From the cell containing the given text, extract its center point as [x, y] coordinate. 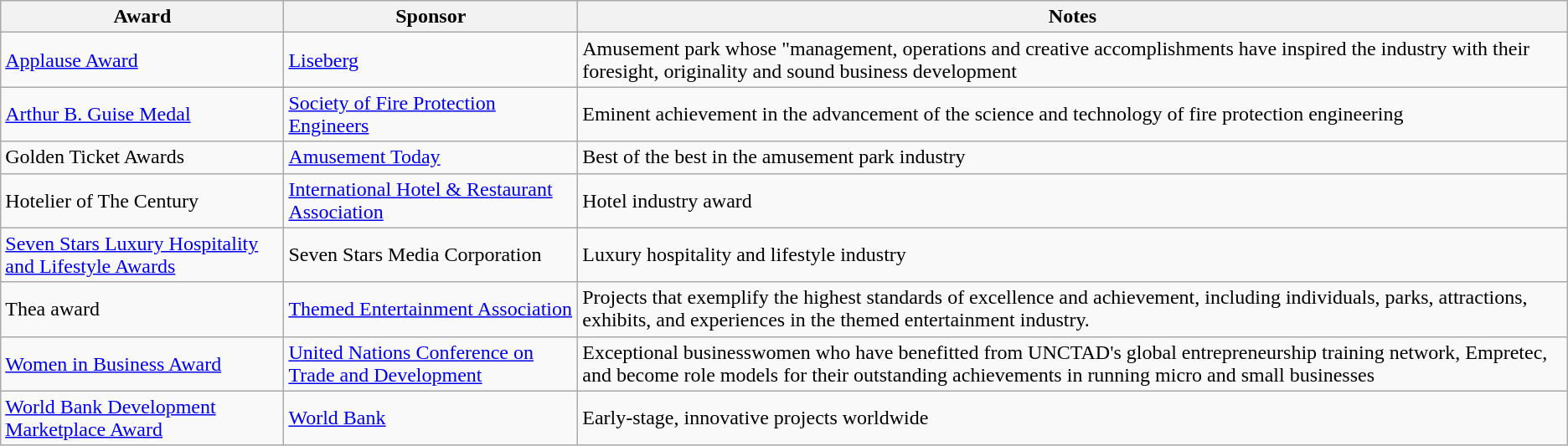
Eminent achievement in the advancement of the science and technology of fire protection engineering [1073, 114]
Thea award [142, 310]
Early-stage, innovative projects worldwide [1073, 418]
Amusement Today [431, 157]
Themed Entertainment Association [431, 310]
Notes [1073, 17]
Seven Stars Media Corporation [431, 254]
Women in Business Award [142, 363]
Best of the best in the amusement park industry [1073, 157]
Award [142, 17]
Applause Award [142, 60]
United Nations Conference on Trade and Development [431, 363]
International Hotel & Restaurant Association [431, 201]
Arthur B. Guise Medal [142, 114]
Liseberg [431, 60]
World Bank [431, 418]
Society of Fire Protection Engineers [431, 114]
Luxury hospitality and lifestyle industry [1073, 254]
Sponsor [431, 17]
World Bank Development Marketplace Award [142, 418]
Hotel industry award [1073, 201]
Hotelier of The Century [142, 201]
Golden Ticket Awards [142, 157]
Seven Stars Luxury Hospitality and Lifestyle Awards [142, 254]
